Return [X, Y] of the center of cell containing provided text 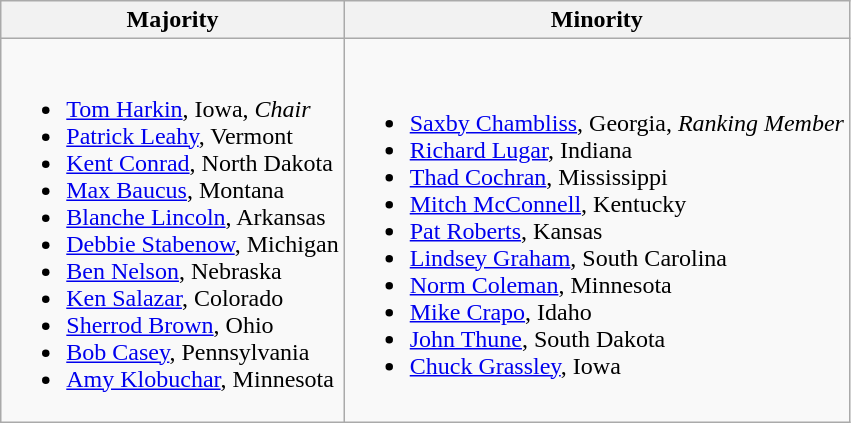
Minority [596, 20]
Majority [172, 20]
